Locate the cell with the specified text and output its [X, Y] center coordinate. 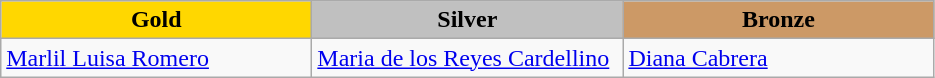
Gold [156, 20]
Marlil Luisa Romero [156, 58]
Diana Cabrera [778, 58]
Silver [468, 20]
Maria de los Reyes Cardellino [468, 58]
Bronze [778, 20]
